Determine the (X, Y) coordinate at the center of the cell enclosing the given text.  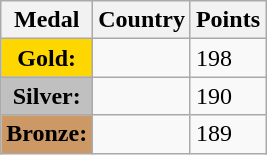
190 (228, 96)
Gold: (47, 58)
Medal (47, 20)
Bronze: (47, 134)
198 (228, 58)
Country (142, 20)
189 (228, 134)
Silver: (47, 96)
Points (228, 20)
